Identify which cell holds the provided text, then report its (x, y) central coordinate. 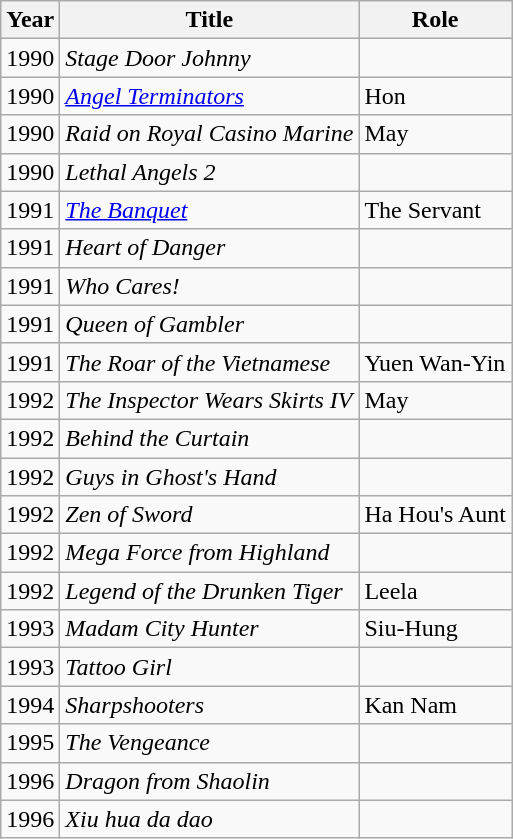
Ha Hou's Aunt (436, 515)
The Roar of the Vietnamese (210, 362)
Queen of Gambler (210, 324)
The Banquet (210, 210)
The Servant (436, 210)
Who Cares! (210, 286)
Year (30, 20)
Lethal Angels 2 (210, 172)
Xiu hua da dao (210, 819)
Madam City Hunter (210, 629)
Mega Force from Highland (210, 553)
Heart of Danger (210, 248)
Kan Nam (436, 705)
Sharpshooters (210, 705)
Hon (436, 96)
The Inspector Wears Skirts IV (210, 400)
Yuen Wan-Yin (436, 362)
Behind the Curtain (210, 438)
Dragon from Shaolin (210, 781)
Legend of the Drunken Tiger (210, 591)
Siu-Hung (436, 629)
Stage Door Johnny (210, 58)
Leela (436, 591)
Guys in Ghost's Hand (210, 477)
The Vengeance (210, 743)
Raid on Royal Casino Marine (210, 134)
Tattoo Girl (210, 667)
1994 (30, 705)
Zen of Sword (210, 515)
Title (210, 20)
1995 (30, 743)
Angel Terminators (210, 96)
Role (436, 20)
